Scan for the cell matching the given text and deliver its [X, Y] coordinate at center. 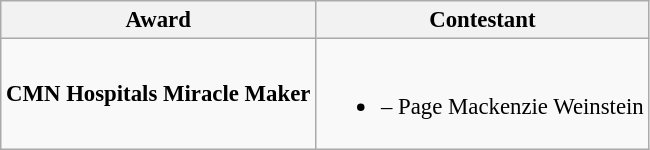
CMN Hospitals Miracle Maker [158, 94]
– Page Mackenzie Weinstein [482, 94]
Contestant [482, 20]
Award [158, 20]
